Capture the cell that displays the provided text and extract its [X, Y] central coordinate. 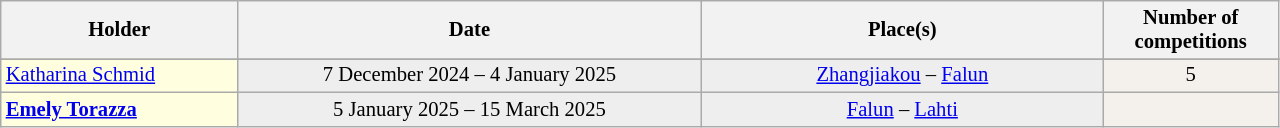
Falun – Lahti [902, 109]
Holder [120, 29]
Place(s) [902, 29]
5 [1190, 75]
Emely Torazza [120, 109]
Number of competitions [1190, 29]
Katharina Schmid [120, 75]
5 January 2025 – 15 March 2025 [470, 109]
Zhangjiakou – Falun [902, 75]
Date [470, 29]
7 December 2024 – 4 January 2025 [470, 75]
